Find where the given text appears and provide that cell's center as (x, y) coordinate. 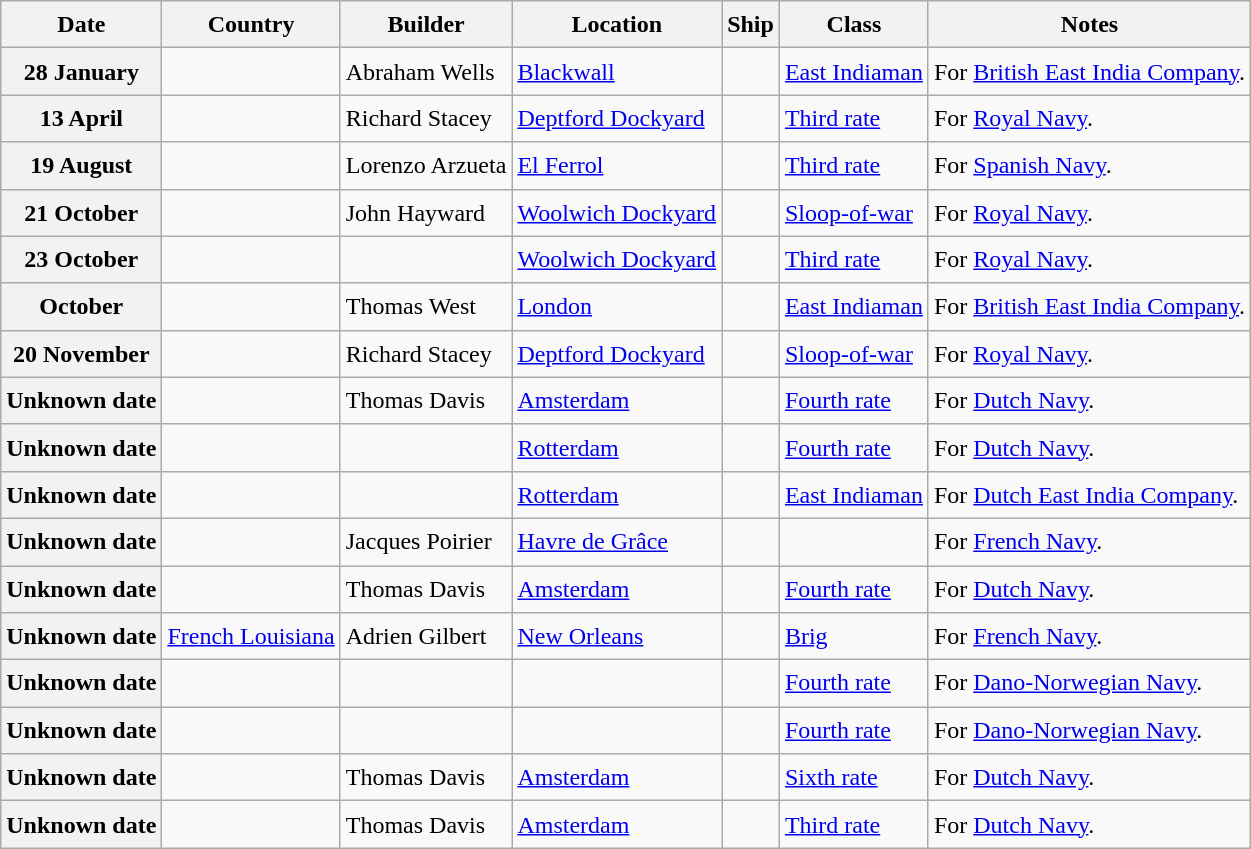
John Hayward (426, 212)
Sixth rate (854, 778)
Lorenzo Arzueta (426, 166)
El Ferrol (617, 166)
Thomas West (426, 306)
Abraham Wells (426, 72)
13 April (82, 118)
Country (251, 24)
Date (82, 24)
28 January (82, 72)
Class (854, 24)
London (617, 306)
Adrien Gilbert (426, 636)
20 November (82, 354)
French Louisiana (251, 636)
New Orleans (617, 636)
Havre de Grâce (617, 542)
For Dutch East India Company. (1089, 494)
19 August (82, 166)
Jacques Poirier (426, 542)
Builder (426, 24)
Brig (854, 636)
Ship (751, 24)
23 October (82, 260)
For Spanish Navy. (1089, 166)
Blackwall (617, 72)
21 October (82, 212)
October (82, 306)
Location (617, 24)
Notes (1089, 24)
